Capture the cell that displays the provided text and extract its (x, y) central coordinate. 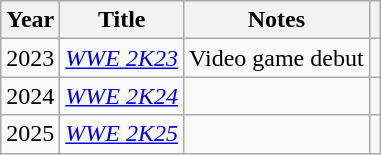
2023 (30, 58)
Video game debut (277, 58)
WWE 2K25 (122, 134)
2025 (30, 134)
Title (122, 20)
Year (30, 20)
Notes (277, 20)
WWE 2K24 (122, 96)
WWE 2K23 (122, 58)
2024 (30, 96)
